Search for the cell housing the specified text and yield its (X, Y) center coordinate. 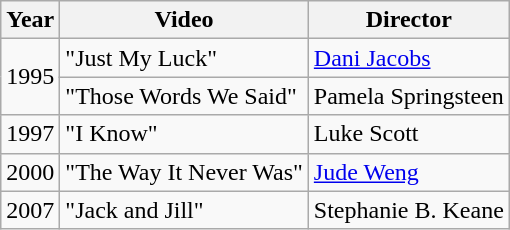
Stephanie B. Keane (408, 210)
2007 (30, 210)
1997 (30, 134)
Video (184, 20)
"The Way It Never Was" (184, 172)
Pamela Springsteen (408, 96)
Director (408, 20)
"Just My Luck" (184, 58)
"I Know" (184, 134)
"Jack and Jill" (184, 210)
2000 (30, 172)
Year (30, 20)
Jude Weng (408, 172)
Dani Jacobs (408, 58)
1995 (30, 77)
"Those Words We Said" (184, 96)
Luke Scott (408, 134)
